Return the (x, y) coordinate for the center point of the cell that contains the specified text.  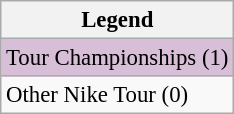
Legend (118, 20)
Other Nike Tour (0) (118, 95)
Tour Championships (1) (118, 58)
